Search for the cell housing the specified text and yield its [X, Y] center coordinate. 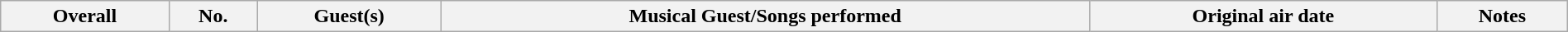
Guest(s) [349, 16]
No. [213, 16]
Notes [1503, 16]
Musical Guest/Songs performed [765, 16]
Original air date [1264, 16]
Overall [85, 16]
